Output the [X, Y] coordinate of the center of the cell containing the given text.  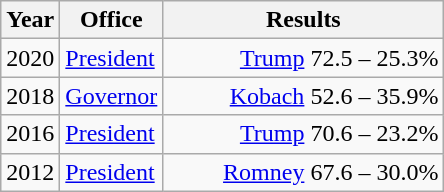
Governor [112, 96]
2012 [30, 172]
2018 [30, 96]
Office [112, 20]
Results [304, 20]
2020 [30, 58]
Kobach 52.6 – 35.9% [304, 96]
Year [30, 20]
Trump 70.6 – 23.2% [304, 134]
Romney 67.6 – 30.0% [304, 172]
Trump 72.5 – 25.3% [304, 58]
2016 [30, 134]
